Capture the cell that displays the provided text and extract its (X, Y) central coordinate. 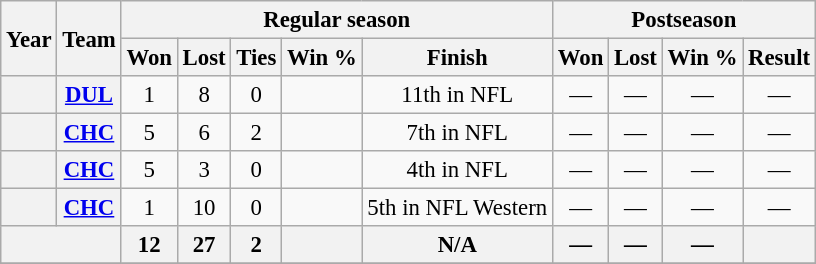
Year (29, 38)
Team (89, 38)
Ties (256, 58)
5th in NFL Western (457, 208)
N/A (457, 245)
3 (204, 170)
Regular season (336, 20)
Result (780, 58)
DUL (89, 95)
Finish (457, 58)
6 (204, 133)
4th in NFL (457, 170)
8 (204, 95)
12 (149, 245)
Postseason (684, 20)
7th in NFL (457, 133)
27 (204, 245)
10 (204, 208)
11th in NFL (457, 95)
